Locate the cell with the specified text and output its [x, y] center coordinate. 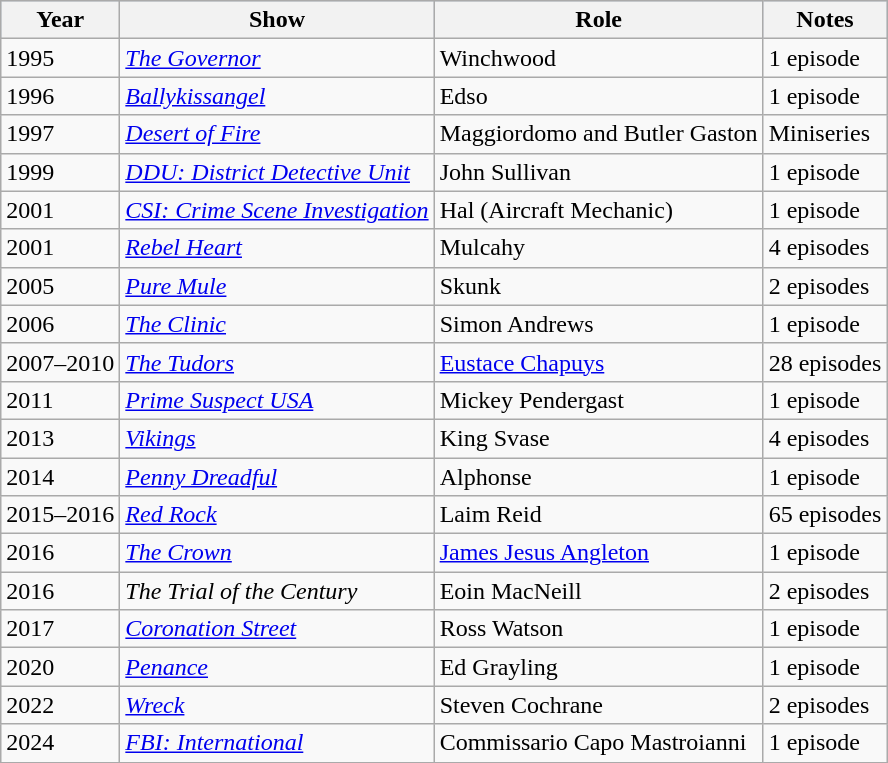
65 episodes [825, 515]
The Trial of the Century [277, 591]
1997 [60, 134]
DDU: District Detective Unit [277, 172]
Eustace Chapuys [598, 362]
2022 [60, 705]
2017 [60, 629]
Ross Watson [598, 629]
2006 [60, 324]
Penance [277, 667]
The Clinic [277, 324]
FBI: International [277, 743]
Prime Suspect USA [277, 400]
James Jesus Angleton [598, 553]
1999 [60, 172]
The Crown [277, 553]
Alphonse [598, 477]
Notes [825, 20]
John Sullivan [598, 172]
Role [598, 20]
2024 [60, 743]
Mickey Pendergast [598, 400]
Pure Mule [277, 286]
CSI: Crime Scene Investigation [277, 210]
Edso [598, 96]
Vikings [277, 438]
28 episodes [825, 362]
The Governor [277, 58]
2011 [60, 400]
Mulcahy [598, 248]
Miniseries [825, 134]
Ballykissangel [277, 96]
Eoin MacNeill [598, 591]
Commissario Capo Mastroianni [598, 743]
Show [277, 20]
2015–2016 [60, 515]
King Svase [598, 438]
Skunk [598, 286]
2007–2010 [60, 362]
Desert of Fire [277, 134]
Ed Grayling [598, 667]
2014 [60, 477]
Steven Cochrane [598, 705]
Simon Andrews [598, 324]
Red Rock [277, 515]
Penny Dreadful [277, 477]
Hal (Aircraft Mechanic) [598, 210]
The Tudors [277, 362]
Maggiordomo and Butler Gaston [598, 134]
2013 [60, 438]
2005 [60, 286]
Coronation Street [277, 629]
1996 [60, 96]
Laim Reid [598, 515]
Wreck [277, 705]
Year [60, 20]
Rebel Heart [277, 248]
1995 [60, 58]
2020 [60, 667]
Winchwood [598, 58]
